Scan for the cell matching the given text and deliver its [x, y] coordinate at center. 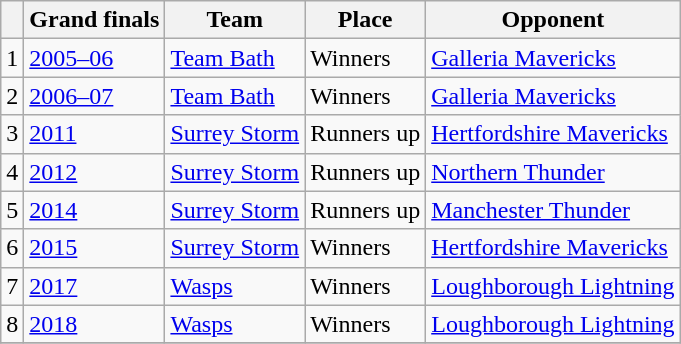
Team [235, 20]
3 [12, 134]
Northern Thunder [553, 172]
2006–07 [94, 96]
5 [12, 210]
2 [12, 96]
2012 [94, 172]
Place [366, 20]
Manchester Thunder [553, 210]
8 [12, 324]
6 [12, 248]
7 [12, 286]
4 [12, 172]
2011 [94, 134]
1 [12, 58]
Opponent [553, 20]
2005–06 [94, 58]
2017 [94, 286]
2015 [94, 248]
2014 [94, 210]
2018 [94, 324]
Grand finals [94, 20]
